From the cell containing the given text, extract its center point as [x, y] coordinate. 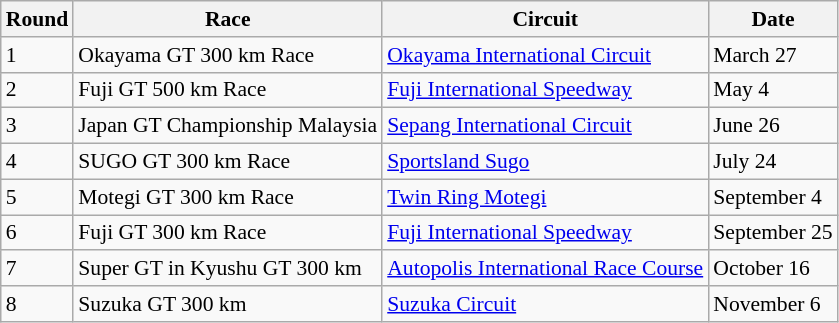
1 [38, 55]
4 [38, 162]
Super GT in Kyushu GT 300 km [228, 269]
2 [38, 90]
Okayama International Circuit [545, 55]
Suzuka GT 300 km [228, 304]
May 4 [772, 90]
Date [772, 19]
Autopolis International Race Course [545, 269]
Japan GT Championship Malaysia [228, 126]
SUGO GT 300 km Race [228, 162]
3 [38, 126]
September 25 [772, 233]
Sportsland Sugo [545, 162]
Suzuka Circuit [545, 304]
Motegi GT 300 km Race [228, 197]
July 24 [772, 162]
Round [38, 19]
7 [38, 269]
November 6 [772, 304]
6 [38, 233]
5 [38, 197]
March 27 [772, 55]
Race [228, 19]
Sepang International Circuit [545, 126]
Okayama GT 300 km Race [228, 55]
Fuji GT 500 km Race [228, 90]
June 26 [772, 126]
Circuit [545, 19]
September 4 [772, 197]
Twin Ring Motegi [545, 197]
Fuji GT 300 km Race [228, 233]
8 [38, 304]
October 16 [772, 269]
